Provide the [X, Y] coordinate of the cell's center where the given text is located.  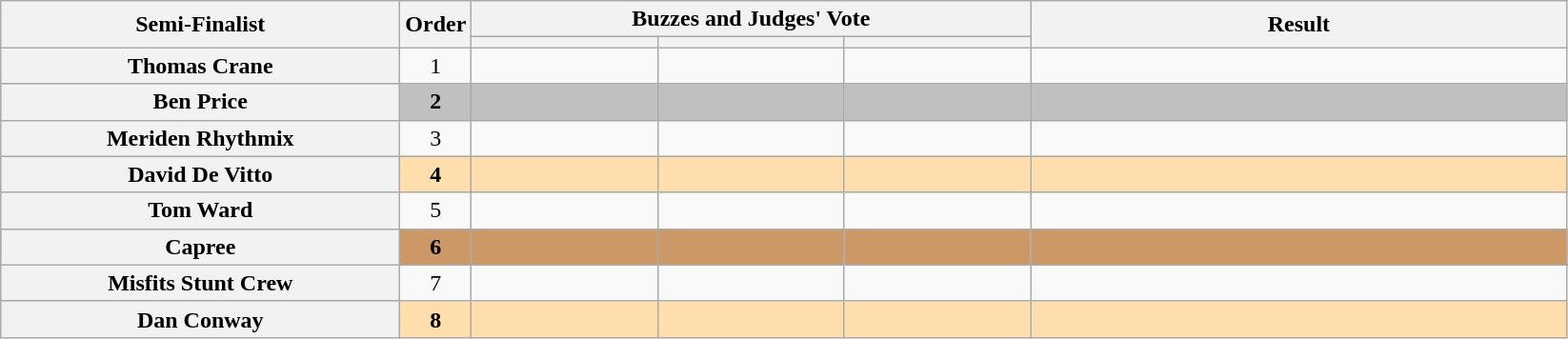
Meriden Rhythmix [200, 138]
7 [436, 283]
Thomas Crane [200, 66]
Ben Price [200, 102]
Semi-Finalist [200, 25]
5 [436, 210]
1 [436, 66]
David De Vitto [200, 174]
Capree [200, 247]
Order [436, 25]
3 [436, 138]
6 [436, 247]
Buzzes and Judges' Vote [751, 19]
Misfits Stunt Crew [200, 283]
4 [436, 174]
8 [436, 319]
Result [1299, 25]
2 [436, 102]
Dan Conway [200, 319]
Tom Ward [200, 210]
